Scan for the cell matching the given text and deliver its [x, y] coordinate at center. 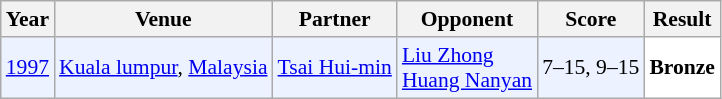
Kuala lumpur, Malaysia [163, 68]
Venue [163, 19]
Partner [335, 19]
Opponent [467, 19]
Result [682, 19]
1997 [28, 68]
7–15, 9–15 [590, 68]
Score [590, 19]
Year [28, 19]
Liu Zhong Huang Nanyan [467, 68]
Bronze [682, 68]
Tsai Hui-min [335, 68]
